Determine the [x, y] coordinate at the center of the cell enclosing the given text.  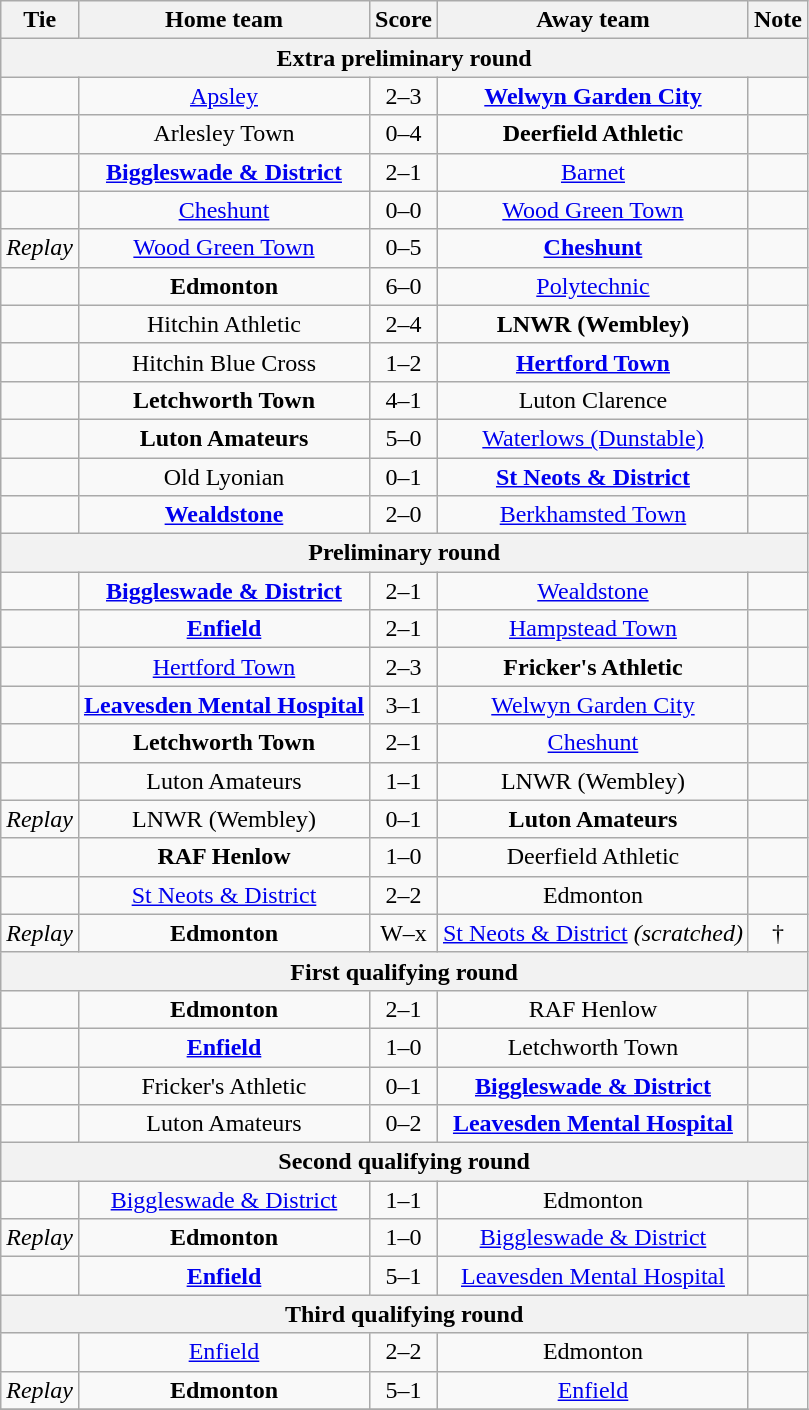
Barnet [592, 172]
Berkhamsted Town [592, 515]
First qualifying round [404, 971]
Tie [40, 20]
Hitchin Athletic [224, 324]
2–0 [404, 515]
Apsley [224, 96]
2–4 [404, 324]
Note [778, 20]
Luton Clarence [592, 400]
Old Lyonian [224, 477]
3–1 [404, 705]
Third qualifying round [404, 1314]
Score [404, 20]
1–2 [404, 362]
Extra preliminary round [404, 58]
0–5 [404, 248]
Away team [592, 20]
0–2 [404, 1124]
6–0 [404, 286]
Waterlows (Dunstable) [592, 438]
4–1 [404, 400]
Hitchin Blue Cross [224, 362]
Second qualifying round [404, 1162]
W–x [404, 933]
Hampstead Town [592, 629]
Home team [224, 20]
0–0 [404, 210]
St Neots & District (scratched) [592, 933]
Polytechnic [592, 286]
Preliminary round [404, 553]
Arlesley Town [224, 134]
5–0 [404, 438]
† [778, 933]
0–4 [404, 134]
